Provide the (x, y) coordinate of the cell's center where the given text is located.  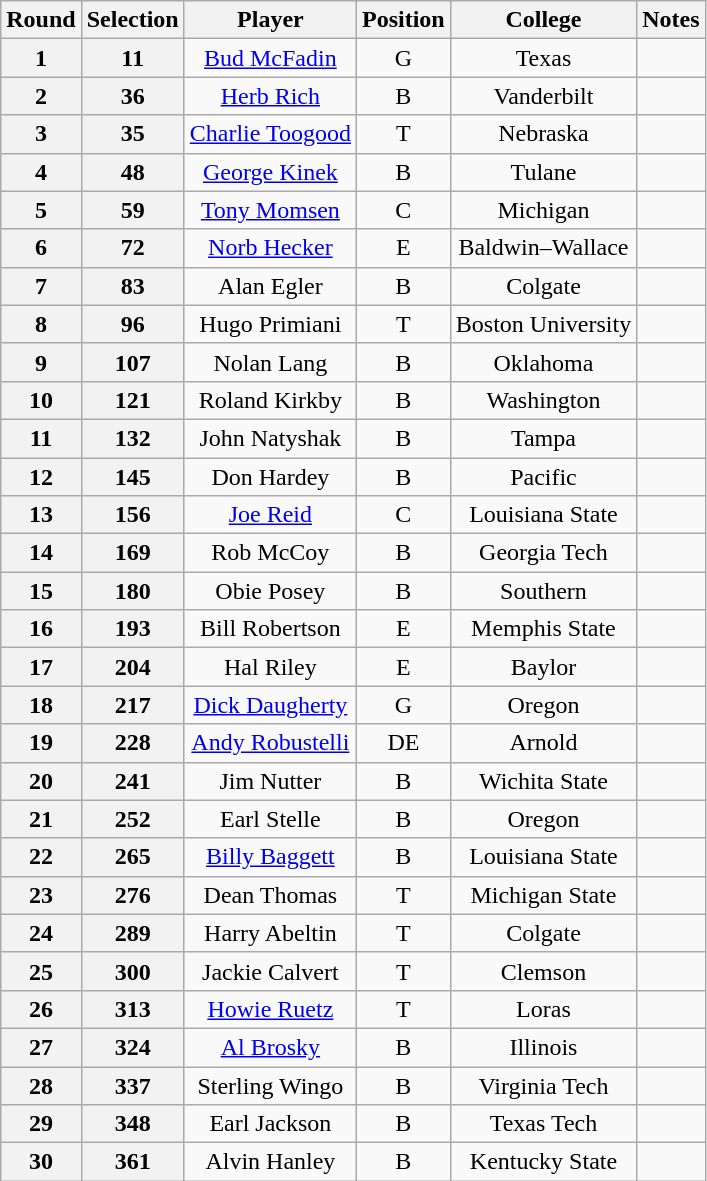
107 (132, 362)
Notes (671, 20)
Dean Thomas (270, 895)
Clemson (543, 971)
20 (41, 781)
Loras (543, 1009)
Player (270, 20)
DE (404, 743)
132 (132, 438)
27 (41, 1047)
361 (132, 1162)
26 (41, 1009)
18 (41, 705)
Michigan (543, 210)
Round (41, 20)
Sterling Wingo (270, 1085)
4 (41, 172)
19 (41, 743)
12 (41, 477)
Texas Tech (543, 1124)
Jim Nutter (270, 781)
Selection (132, 20)
48 (132, 172)
Hugo Primiani (270, 324)
Al Brosky (270, 1047)
10 (41, 400)
9 (41, 362)
Pacific (543, 477)
16 (41, 629)
193 (132, 629)
276 (132, 895)
George Kinek (270, 172)
Washington (543, 400)
Don Hardey (270, 477)
83 (132, 286)
59 (132, 210)
Wichita State (543, 781)
28 (41, 1085)
Position (404, 20)
Illinois (543, 1047)
Virginia Tech (543, 1085)
Memphis State (543, 629)
35 (132, 134)
121 (132, 400)
2 (41, 96)
Dick Daugherty (270, 705)
Vanderbilt (543, 96)
7 (41, 286)
169 (132, 553)
Andy Robustelli (270, 743)
Kentucky State (543, 1162)
1 (41, 58)
6 (41, 248)
College (543, 20)
36 (132, 96)
145 (132, 477)
Roland Kirkby (270, 400)
Nolan Lang (270, 362)
241 (132, 781)
Oklahoma (543, 362)
13 (41, 515)
Tampa (543, 438)
5 (41, 210)
Earl Stelle (270, 819)
Michigan State (543, 895)
Earl Jackson (270, 1124)
72 (132, 248)
Alvin Hanley (270, 1162)
Nebraska (543, 134)
Joe Reid (270, 515)
Bud McFadin (270, 58)
John Natyshak (270, 438)
Howie Ruetz (270, 1009)
348 (132, 1124)
313 (132, 1009)
14 (41, 553)
Hal Riley (270, 667)
204 (132, 667)
22 (41, 857)
265 (132, 857)
Texas (543, 58)
24 (41, 933)
Tony Momsen (270, 210)
Norb Hecker (270, 248)
Charlie Toogood (270, 134)
337 (132, 1085)
Georgia Tech (543, 553)
324 (132, 1047)
228 (132, 743)
Baldwin–Wallace (543, 248)
3 (41, 134)
15 (41, 591)
252 (132, 819)
29 (41, 1124)
Arnold (543, 743)
Southern (543, 591)
Herb Rich (270, 96)
17 (41, 667)
23 (41, 895)
Obie Posey (270, 591)
Harry Abeltin (270, 933)
Billy Baggett (270, 857)
Tulane (543, 172)
Alan Egler (270, 286)
300 (132, 971)
25 (41, 971)
30 (41, 1162)
289 (132, 933)
Rob McCoy (270, 553)
Baylor (543, 667)
8 (41, 324)
Bill Robertson (270, 629)
21 (41, 819)
Boston University (543, 324)
156 (132, 515)
217 (132, 705)
96 (132, 324)
180 (132, 591)
Jackie Calvert (270, 971)
